Return [X, Y] of the center of cell containing provided text 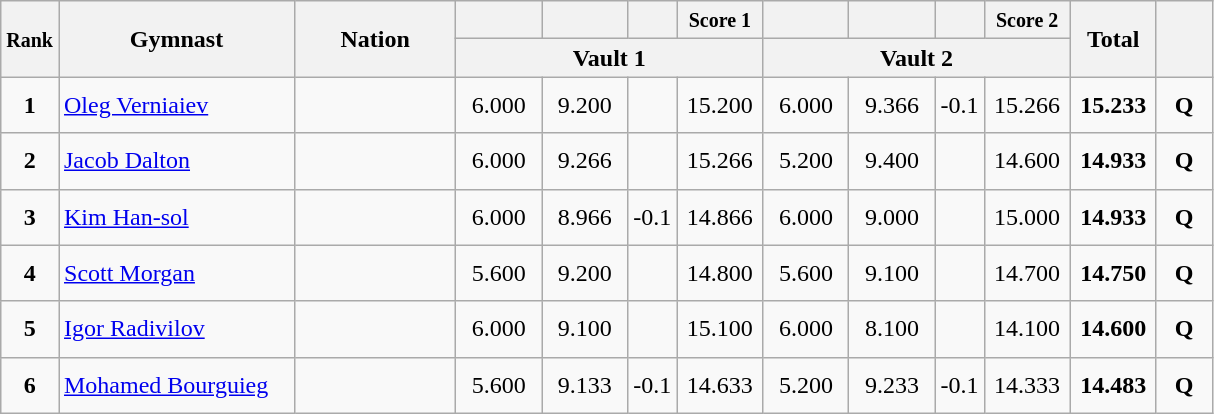
5 [30, 329]
14.866 [720, 217]
14.633 [720, 385]
Nation [376, 39]
Vault 2 [916, 58]
15.233 [1113, 105]
9.233 [892, 385]
8.966 [585, 217]
9.266 [585, 161]
Kim Han-sol [176, 217]
9.133 [585, 385]
14.700 [1027, 273]
1 [30, 105]
Scott Morgan [176, 273]
Total [1113, 39]
14.100 [1027, 329]
Mohamed Bourguieg [176, 385]
14.333 [1027, 385]
3 [30, 217]
14.800 [720, 273]
6 [30, 385]
4 [30, 273]
9.366 [892, 105]
Vault 1 [610, 58]
Score 1 [720, 20]
14.750 [1113, 273]
9.400 [892, 161]
15.100 [720, 329]
Oleg Verniaiev [176, 105]
8.100 [892, 329]
2 [30, 161]
9.000 [892, 217]
14.483 [1113, 385]
Gymnast [176, 39]
Igor Radivilov [176, 329]
Rank [30, 39]
Score 2 [1027, 20]
15.000 [1027, 217]
Jacob Dalton [176, 161]
15.200 [720, 105]
